Capture the cell that displays the provided text and extract its [x, y] central coordinate. 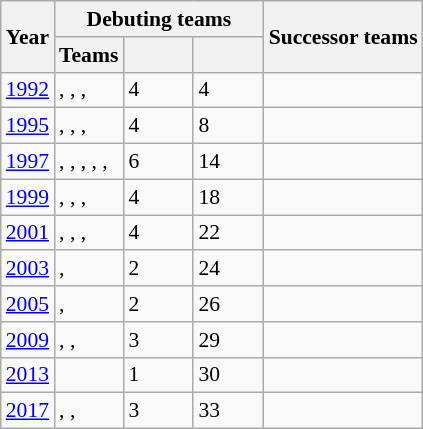
30 [228, 375]
Year [28, 36]
2013 [28, 375]
2005 [28, 304]
26 [228, 304]
29 [228, 340]
, , , , , [88, 162]
Teams [88, 55]
8 [228, 126]
Successor teams [344, 36]
2009 [28, 340]
2001 [28, 233]
1997 [28, 162]
1995 [28, 126]
2017 [28, 411]
6 [158, 162]
14 [228, 162]
33 [228, 411]
24 [228, 269]
1 [158, 375]
1999 [28, 197]
18 [228, 197]
1992 [28, 90]
Debuting teams [159, 19]
2003 [28, 269]
22 [228, 233]
